For the text-containing cell, return its midpoint in [X, Y] coordinate format. 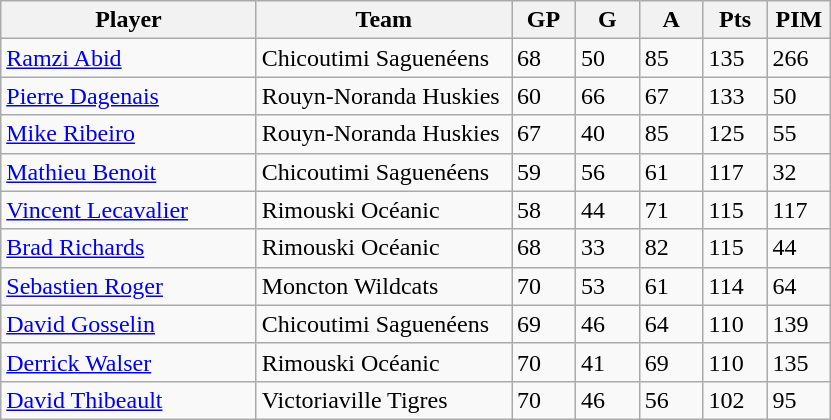
266 [799, 58]
55 [799, 134]
139 [799, 324]
71 [671, 210]
125 [735, 134]
33 [607, 248]
GP [544, 20]
Team [384, 20]
Mathieu Benoit [128, 172]
Ramzi Abid [128, 58]
114 [735, 286]
Brad Richards [128, 248]
A [671, 20]
Moncton Wildcats [384, 286]
Vincent Lecavalier [128, 210]
David Thibeault [128, 400]
PIM [799, 20]
95 [799, 400]
59 [544, 172]
133 [735, 96]
G [607, 20]
82 [671, 248]
Player [128, 20]
Pierre Dagenais [128, 96]
Victoriaville Tigres [384, 400]
Mike Ribeiro [128, 134]
102 [735, 400]
40 [607, 134]
Sebastien Roger [128, 286]
32 [799, 172]
Derrick Walser [128, 362]
58 [544, 210]
60 [544, 96]
53 [607, 286]
41 [607, 362]
66 [607, 96]
David Gosselin [128, 324]
Pts [735, 20]
